Output the [X, Y] coordinate of the center of the cell containing the given text.  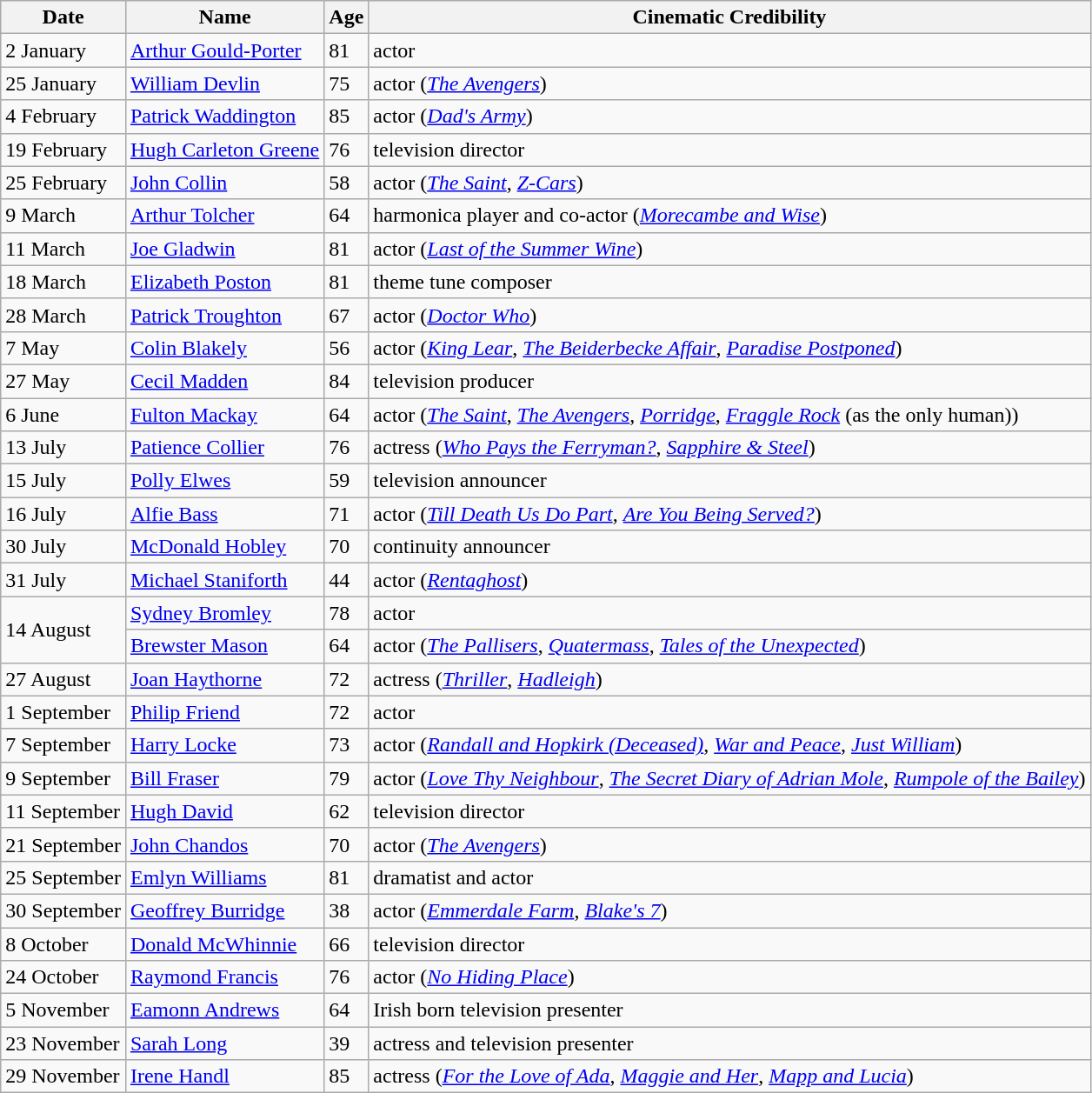
19 February [63, 150]
58 [346, 183]
Eamonn Andrews [224, 1010]
Hugh David [224, 811]
Joe Gladwin [224, 249]
Patience Collier [224, 448]
Name [224, 17]
13 July [63, 448]
John Chandos [224, 844]
79 [346, 778]
38 [346, 910]
24 October [63, 977]
66 [346, 943]
theme tune composer [729, 282]
actress (Thriller, Hadleigh) [729, 679]
15 July [63, 481]
John Collin [224, 183]
television announcer [729, 481]
44 [346, 580]
84 [346, 381]
Arthur Tolcher [224, 216]
Harry Locke [224, 745]
Date [63, 17]
30 July [63, 547]
Geoffrey Burridge [224, 910]
27 August [63, 679]
Emlyn Williams [224, 877]
Irene Handl [224, 1076]
actor (Dad's Army) [729, 117]
Brewster Mason [224, 646]
14 August [63, 630]
actor (King Lear, The Beiderbecke Affair, Paradise Postponed) [729, 348]
Colin Blakely [224, 348]
29 November [63, 1076]
8 October [63, 943]
actor (The Saint, Z-Cars) [729, 183]
harmonica player and co-actor (Morecambe and Wise) [729, 216]
7 September [63, 745]
actor (Rentaghost) [729, 580]
television producer [729, 381]
9 September [63, 778]
71 [346, 514]
31 July [63, 580]
dramatist and actor [729, 877]
continuity announcer [729, 547]
actor (Last of the Summer Wine) [729, 249]
Cinematic Credibility [729, 17]
56 [346, 348]
75 [346, 83]
25 September [63, 877]
Arthur Gould-Porter [224, 50]
Age [346, 17]
73 [346, 745]
Sydney Bromley [224, 613]
39 [346, 1043]
7 May [63, 348]
Cecil Madden [224, 381]
actress and television presenter [729, 1043]
William Devlin [224, 83]
25 February [63, 183]
1 September [63, 712]
Irish born television presenter [729, 1010]
16 July [63, 514]
4 February [63, 117]
Alfie Bass [224, 514]
actress (Who Pays the Ferryman?, Sapphire & Steel) [729, 448]
actor (Randall and Hopkirk (Deceased), War and Peace, Just William) [729, 745]
Fulton Mackay [224, 415]
Hugh Carleton Greene [224, 150]
actress (For the Love of Ada, Maggie and Her, Mapp and Lucia) [729, 1076]
6 June [63, 415]
Bill Fraser [224, 778]
actor (The Saint, The Avengers, Porridge, Fraggle Rock (as the only human)) [729, 415]
27 May [63, 381]
11 March [63, 249]
30 September [63, 910]
Michael Staniforth [224, 580]
5 November [63, 1010]
Elizabeth Poston [224, 282]
21 September [63, 844]
Polly Elwes [224, 481]
Raymond Francis [224, 977]
McDonald Hobley [224, 547]
actor (Doctor Who) [729, 315]
62 [346, 811]
Patrick Waddington [224, 117]
78 [346, 613]
Donald McWhinnie [224, 943]
18 March [63, 282]
Joan Haythorne [224, 679]
actor (Love Thy Neighbour, The Secret Diary of Adrian Mole, Rumpole of the Bailey) [729, 778]
actor (The Pallisers, Quatermass, Tales of the Unexpected) [729, 646]
Patrick Troughton [224, 315]
67 [346, 315]
actor (Till Death Us Do Part, Are You Being Served?) [729, 514]
actor (Emmerdale Farm, Blake's 7) [729, 910]
Philip Friend [224, 712]
59 [346, 481]
2 January [63, 50]
25 January [63, 83]
Sarah Long [224, 1043]
11 September [63, 811]
actor (No Hiding Place) [729, 977]
28 March [63, 315]
9 March [63, 216]
23 November [63, 1043]
